Extract the [X, Y] coordinate from the center of the cell holding the provided text.  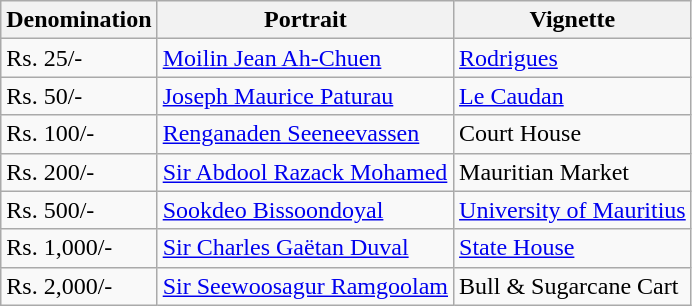
State House [573, 248]
University of Mauritius [573, 210]
Portrait [305, 20]
Rs. 200/- [79, 172]
Sir Charles Gaëtan Duval [305, 248]
Rs. 2,000/- [79, 286]
Denomination [79, 20]
Bull & Sugarcane Cart [573, 286]
Renganaden Seeneevassen [305, 134]
Le Caudan [573, 96]
Sir Abdool Razack Mohamed [305, 172]
Rs. 500/- [79, 210]
Sir Seewoosagur Ramgoolam [305, 286]
Rs. 50/- [79, 96]
Mauritian Market [573, 172]
Sookdeo Bissoondoyal [305, 210]
Rodrigues [573, 58]
Rs. 1,000/- [79, 248]
Court House [573, 134]
Moilin Jean Ah-Chuen [305, 58]
Rs. 100/- [79, 134]
Rs. 25/- [79, 58]
Vignette [573, 20]
Joseph Maurice Paturau [305, 96]
